Identify which cell holds the provided text, then report its (x, y) central coordinate. 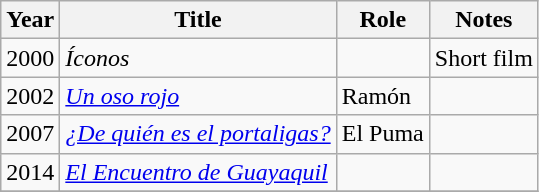
2002 (30, 96)
El Puma (382, 134)
Ramón (382, 96)
Year (30, 20)
Notes (484, 20)
¿De quién es el portaligas? (198, 134)
2000 (30, 58)
Role (382, 20)
Title (198, 20)
Íconos (198, 58)
Un oso rojo (198, 96)
El Encuentro de Guayaquil (198, 172)
2007 (30, 134)
Short film (484, 58)
2014 (30, 172)
